Pinpoint the cell where the given text exists, returning its [x, y] midpoint coordinate. 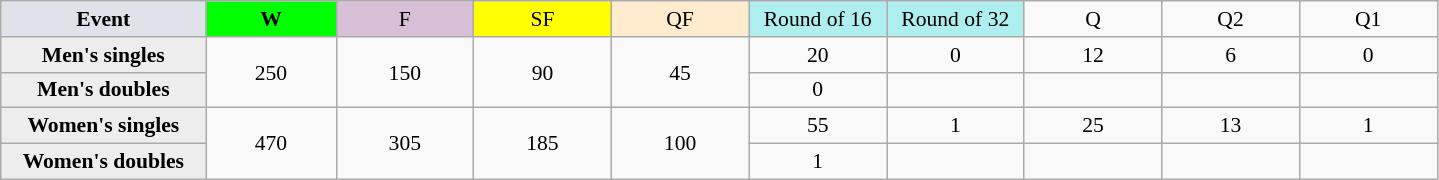
Round of 32 [955, 19]
W [271, 19]
185 [543, 144]
250 [271, 72]
SF [543, 19]
150 [405, 72]
55 [818, 126]
Women's doubles [104, 162]
Round of 16 [818, 19]
Q2 [1231, 19]
F [405, 19]
13 [1231, 126]
45 [680, 72]
12 [1093, 55]
Q [1093, 19]
Men's doubles [104, 90]
90 [543, 72]
100 [680, 144]
6 [1231, 55]
Men's singles [104, 55]
25 [1093, 126]
QF [680, 19]
20 [818, 55]
Q1 [1368, 19]
Event [104, 19]
Women's singles [104, 126]
305 [405, 144]
470 [271, 144]
